Locate the cell with the specified text and output its [X, Y] center coordinate. 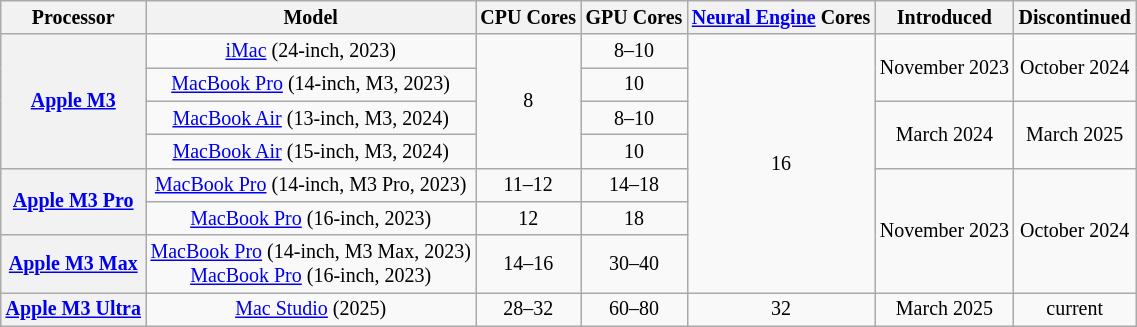
Discontinued [1075, 18]
28–32 [528, 310]
Apple M3 Max [74, 264]
Neural Engine Cores [781, 18]
Apple M3 Pro [74, 202]
Apple M3 [74, 102]
18 [634, 218]
12 [528, 218]
March 2024 [944, 134]
current [1075, 310]
Model [311, 18]
Processor [74, 18]
30–40 [634, 264]
MacBook Pro (14-inch, M3, 2023) [311, 84]
16 [781, 164]
CPU Cores [528, 18]
iMac (24-inch, 2023) [311, 52]
Introduced [944, 18]
14–18 [634, 184]
Apple M3 Ultra [74, 310]
60–80 [634, 310]
32 [781, 310]
MacBook Air (13-inch, M3, 2024) [311, 118]
MacBook Pro (16-inch, 2023) [311, 218]
Mac Studio (2025) [311, 310]
MacBook Pro (14-inch, M3 Pro, 2023) [311, 184]
14–16 [528, 264]
GPU Cores [634, 18]
MacBook Air (15-inch, M3, 2024) [311, 152]
11–12 [528, 184]
MacBook Pro (14-inch, M3 Max, 2023)MacBook Pro (16-inch, 2023) [311, 264]
8 [528, 102]
